Identify which cell holds the provided text, then report its (x, y) central coordinate. 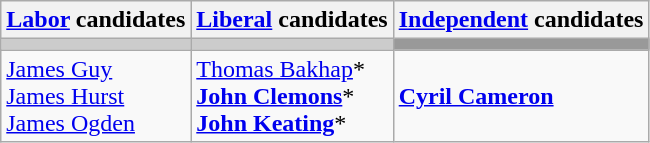
Independent candidates (521, 20)
Labor candidates (96, 20)
Liberal candidates (292, 20)
James GuyJames HurstJames Ogden (96, 96)
Thomas Bakhap*John Clemons*John Keating* (292, 96)
Cyril Cameron (521, 96)
